For the text-containing cell, return its midpoint in (X, Y) coordinate format. 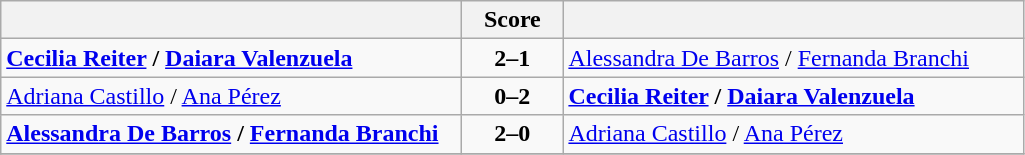
2–0 (512, 134)
2–1 (512, 58)
Score (512, 20)
0–2 (512, 96)
